Search for the cell housing the specified text and yield its [X, Y] center coordinate. 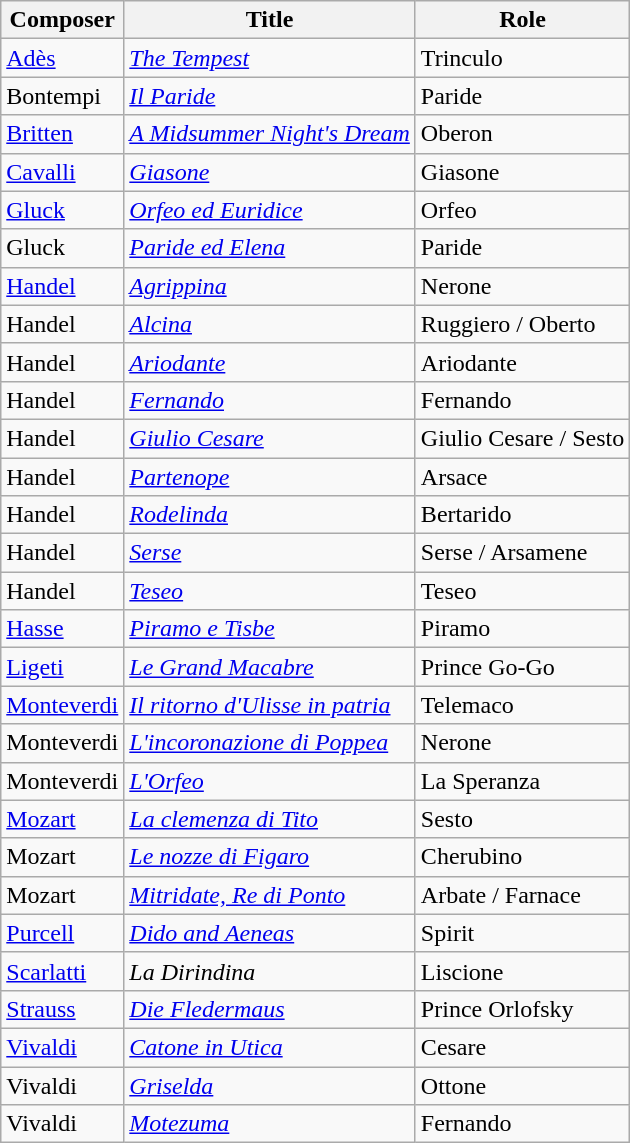
Le Grand Macabre [270, 667]
Ottone [522, 1085]
Composer [62, 20]
Orfeo ed Euridice [270, 210]
Giulio Cesare [270, 438]
Ruggiero / Oberto [522, 324]
L'incoronazione di Poppea [270, 743]
La Dirindina [270, 971]
Adès [62, 58]
Bontempi [62, 96]
Piramo [522, 629]
Sesto [522, 819]
Arsace [522, 477]
Prince Orlofsky [522, 1009]
Mitridate, Re di Ponto [270, 895]
Title [270, 20]
Role [522, 20]
Scarlatti [62, 971]
Strauss [62, 1009]
Orfeo [522, 210]
Prince Go-Go [522, 667]
La Speranza [522, 781]
Griselda [270, 1085]
Dido and Aeneas [270, 933]
Il Paride [270, 96]
Catone in Utica [270, 1047]
Trinculo [522, 58]
Cesare [522, 1047]
Liscione [522, 971]
Cherubino [522, 857]
Giulio Cesare / Sesto [522, 438]
Motezuma [270, 1124]
Partenope [270, 477]
Alcina [270, 324]
Britten [62, 134]
Piramo e Tisbe [270, 629]
Hasse [62, 629]
Oberon [522, 134]
Arbate / Farnace [522, 895]
Ligeti [62, 667]
Paride ed Elena [270, 248]
Serse / Arsamene [522, 553]
Agrippina [270, 286]
Bertarido [522, 515]
Purcell [62, 933]
A Midsummer Night's Dream [270, 134]
Il ritorno d'Ulisse in patria [270, 705]
Rodelinda [270, 515]
Cavalli [62, 172]
L'Orfeo [270, 781]
Serse [270, 553]
Die Fledermaus [270, 1009]
La clemenza di Tito [270, 819]
Le nozze di Figaro [270, 857]
Telemaco [522, 705]
The Tempest [270, 58]
Spirit [522, 933]
